Determine the (x, y) coordinate at the center of the cell enclosing the given text.  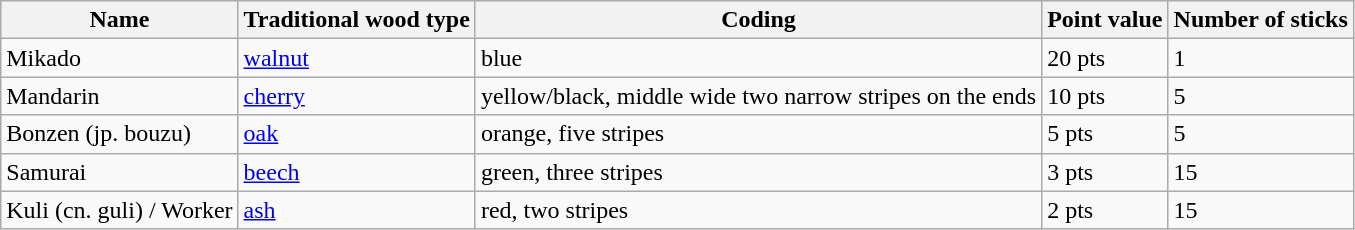
Coding (758, 20)
3 pts (1105, 172)
Mandarin (120, 96)
blue (758, 58)
Point value (1105, 20)
Traditional wood type (356, 20)
Kuli (cn. guli) / Worker (120, 210)
beech (356, 172)
2 pts (1105, 210)
red, two stripes (758, 210)
Number of sticks (1260, 20)
cherry (356, 96)
walnut (356, 58)
5 pts (1105, 134)
Samurai (120, 172)
1 (1260, 58)
green, three stripes (758, 172)
20 pts (1105, 58)
Bonzen (jp. bouzu) (120, 134)
10 pts (1105, 96)
orange, five stripes (758, 134)
yellow/black, middle wide two narrow stripes on the ends (758, 96)
oak (356, 134)
ash (356, 210)
Mikado (120, 58)
Name (120, 20)
